Identify which cell holds the provided text, then report its (X, Y) central coordinate. 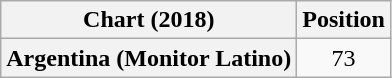
Argentina (Monitor Latino) (149, 58)
Position (344, 20)
Chart (2018) (149, 20)
73 (344, 58)
